Extract the (x, y) coordinate from the center of the cell holding the provided text.  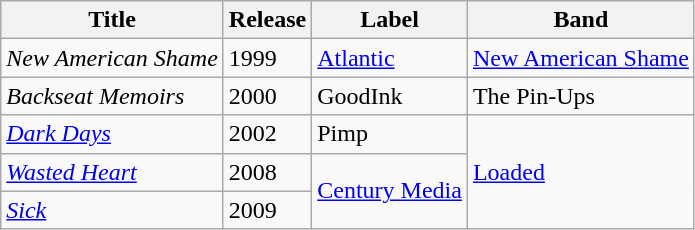
Sick (112, 210)
Wasted Heart (112, 172)
2000 (267, 96)
Loaded (580, 172)
Band (580, 20)
Release (267, 20)
2002 (267, 134)
GoodInk (390, 96)
Backseat Memoirs (112, 96)
1999 (267, 58)
2008 (267, 172)
2009 (267, 210)
Pimp (390, 134)
Label (390, 20)
Atlantic (390, 58)
Dark Days (112, 134)
The Pin-Ups (580, 96)
Century Media (390, 191)
Title (112, 20)
